Pinpoint the cell where the given text exists, returning its [x, y] midpoint coordinate. 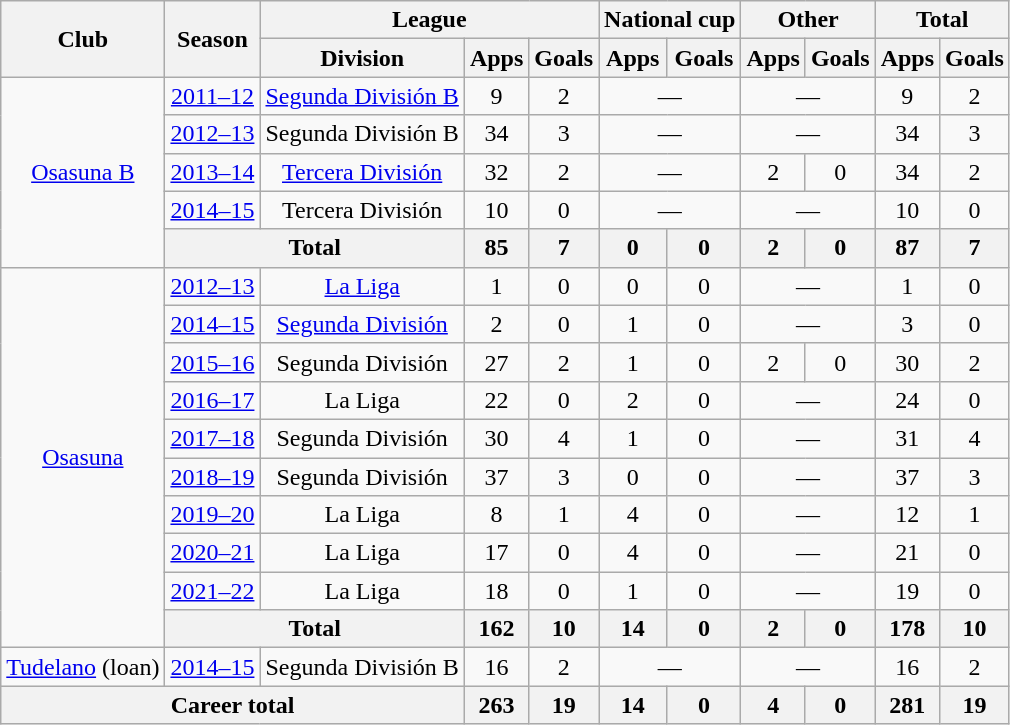
87 [907, 248]
Club [83, 39]
31 [907, 438]
85 [496, 248]
2021–22 [212, 591]
2020–21 [212, 553]
12 [907, 515]
263 [496, 705]
2011–12 [212, 96]
17 [496, 553]
Career total [233, 705]
National cup [670, 20]
Division [362, 58]
281 [907, 705]
22 [496, 400]
24 [907, 400]
2013–14 [212, 172]
21 [907, 553]
2018–19 [212, 477]
162 [496, 629]
18 [496, 591]
Osasuna [83, 458]
2015–16 [212, 362]
8 [496, 515]
Season [212, 39]
2019–20 [212, 515]
2016–17 [212, 400]
Other [808, 20]
League [430, 20]
32 [496, 172]
Tudelano (loan) [83, 667]
Osasuna B [83, 172]
2017–18 [212, 438]
178 [907, 629]
27 [496, 362]
